Output the (x, y) coordinate of the center of the cell containing the given text.  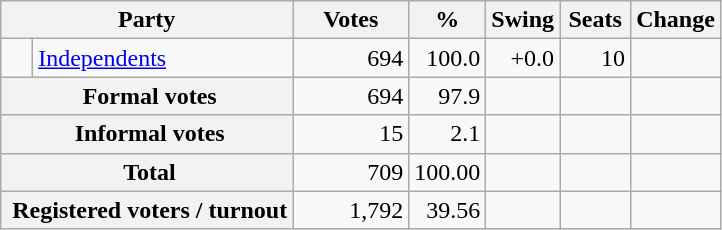
Registered voters / turnout (147, 210)
Seats (596, 20)
1,792 (351, 210)
Informal votes (147, 134)
Party (147, 20)
100.00 (448, 172)
709 (351, 172)
+0.0 (523, 58)
100.0 (448, 58)
2.1 (448, 134)
Independents (163, 58)
39.56 (448, 210)
% (448, 20)
Swing (523, 20)
10 (596, 58)
Change (676, 20)
15 (351, 134)
Formal votes (147, 96)
97.9 (448, 96)
Votes (351, 20)
Total (147, 172)
